For the text-containing cell, return its midpoint in [x, y] coordinate format. 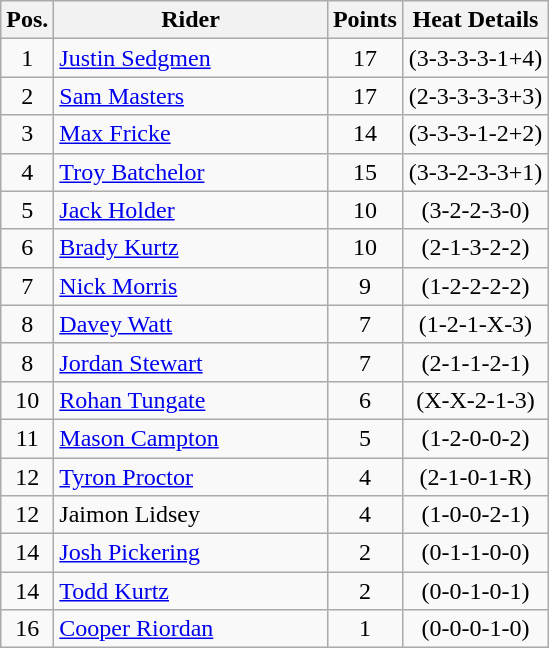
16 [28, 629]
(2-1-1-2-1) [475, 362]
Points [364, 20]
Pos. [28, 20]
Troy Batchelor [191, 172]
Jack Holder [191, 210]
(3-3-3-1-2+2) [475, 134]
(0-1-1-0-0) [475, 553]
(3-2-2-3-0) [475, 210]
Brady Kurtz [191, 248]
Sam Masters [191, 96]
Max Fricke [191, 134]
(0-0-0-1-0) [475, 629]
(0-0-1-0-1) [475, 591]
Rider [191, 20]
Justin Sedgmen [191, 58]
(2-3-3-3-3+3) [475, 96]
3 [28, 134]
Davey Watt [191, 324]
9 [364, 286]
(2-1-0-1-R) [475, 477]
(1-2-0-0-2) [475, 438]
Nick Morris [191, 286]
(3-3-2-3-3+1) [475, 172]
Jordan Stewart [191, 362]
11 [28, 438]
Tyron Proctor [191, 477]
(1-0-0-2-1) [475, 515]
(3-3-3-3-1+4) [475, 58]
Jaimon Lidsey [191, 515]
(1-2-1-X-3) [475, 324]
Heat Details [475, 20]
Rohan Tungate [191, 400]
15 [364, 172]
Todd Kurtz [191, 591]
Josh Pickering [191, 553]
Mason Campton [191, 438]
(1-2-2-2-2) [475, 286]
(X-X-2-1-3) [475, 400]
(2-1-3-2-2) [475, 248]
Cooper Riordan [191, 629]
